Locate the cell with the specified text and output its (x, y) center coordinate. 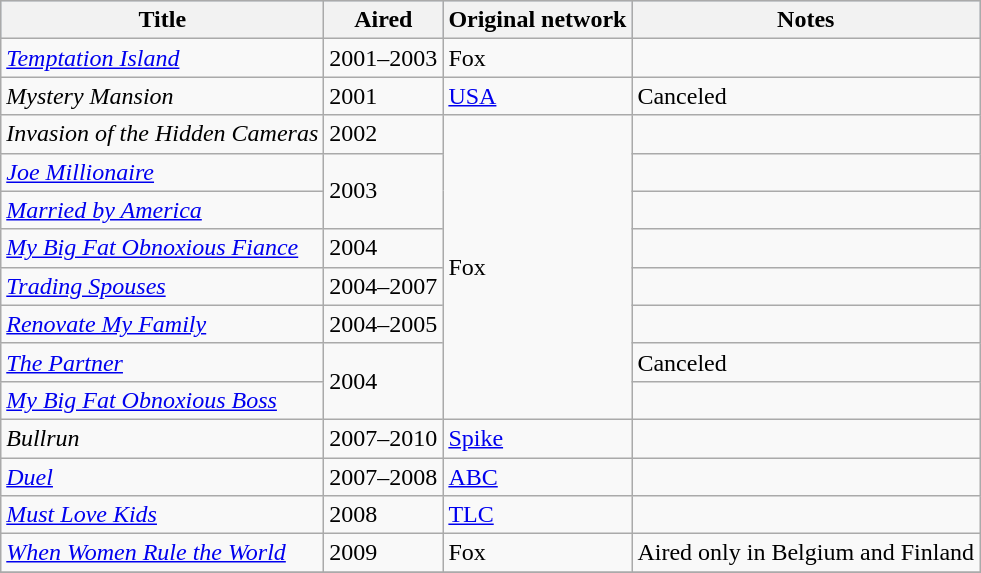
Temptation Island (162, 58)
2007–2008 (384, 477)
When Women Rule the World (162, 553)
TLC (538, 515)
Married by America (162, 210)
2001–2003 (384, 58)
My Big Fat Obnoxious Boss (162, 400)
Renovate My Family (162, 324)
Bullrun (162, 438)
Aired (384, 20)
Mystery Mansion (162, 96)
2008 (384, 515)
Must Love Kids (162, 515)
Aired only in Belgium and Finland (806, 553)
ABC (538, 477)
The Partner (162, 362)
Joe Millionaire (162, 172)
2002 (384, 134)
2004–2007 (384, 286)
2009 (384, 553)
2003 (384, 191)
Spike (538, 438)
Invasion of the Hidden Cameras (162, 134)
Notes (806, 20)
2004–2005 (384, 324)
2001 (384, 96)
2007–2010 (384, 438)
Duel (162, 477)
USA (538, 96)
My Big Fat Obnoxious Fiance (162, 248)
Original network (538, 20)
Title (162, 20)
Trading Spouses (162, 286)
